Capture the cell that displays the provided text and extract its [X, Y] central coordinate. 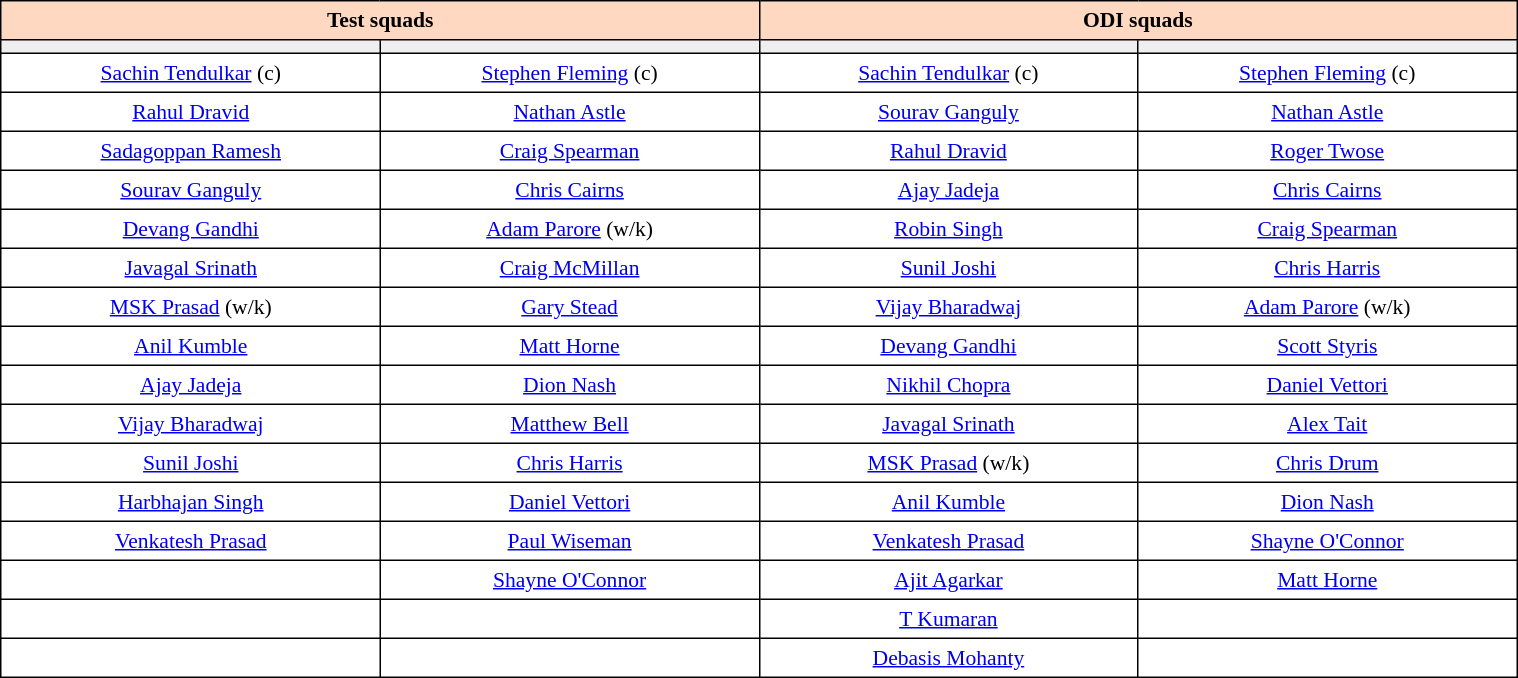
Ajit Agarkar [948, 580]
ODI squads [1138, 20]
Debasis Mohanty [948, 658]
Roger Twose [1328, 150]
Paul Wiseman [570, 540]
T Kumaran [948, 618]
Harbhajan Singh [190, 502]
Sadagoppan Ramesh [190, 150]
Nikhil Chopra [948, 384]
Matthew Bell [570, 424]
Chris Drum [1328, 462]
Test squads [380, 20]
Gary Stead [570, 306]
Craig McMillan [570, 268]
Scott Styris [1328, 346]
Robin Singh [948, 228]
Alex Tait [1328, 424]
